Detect which cell encompasses the target text, then output its [x, y] center coordinate. 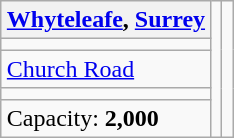
Capacity: 2,000 [106, 118]
Church Road [106, 69]
Whyteleafe, Surrey [106, 20]
